Scan for the cell matching the given text and deliver its [X, Y] coordinate at center. 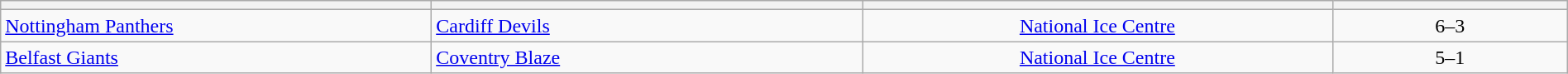
Nottingham Panthers [217, 26]
Cardiff Devils [647, 26]
Coventry Blaze [647, 57]
6–3 [1450, 26]
5–1 [1450, 57]
Belfast Giants [217, 57]
